From the cell containing the given text, extract its center point as [X, Y] coordinate. 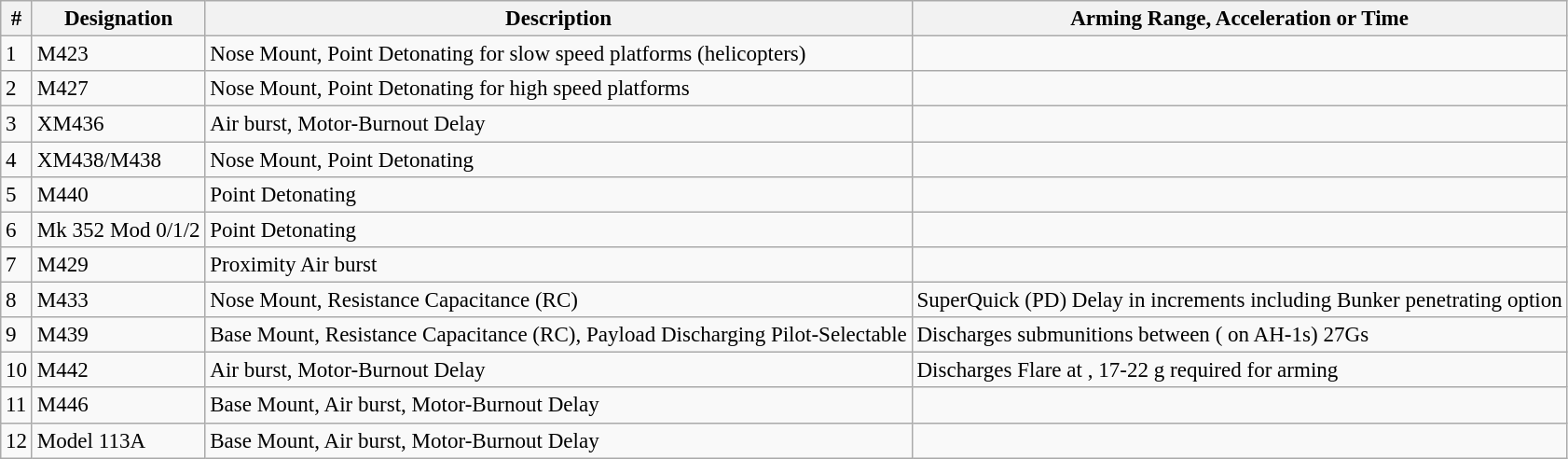
Arming Range, Acceleration or Time [1240, 19]
Description [558, 19]
# [17, 19]
Designation [117, 19]
M433 [117, 300]
Discharges Flare at , 17-22 g required for arming [1240, 370]
4 [17, 160]
2 [17, 89]
7 [17, 265]
Mk 352 Mod 0/1/2 [117, 229]
Nose Mount, Resistance Capacitance (RC) [558, 300]
5 [17, 195]
M439 [117, 335]
XM438/M438 [117, 160]
12 [17, 440]
M423 [117, 54]
3 [17, 124]
1 [17, 54]
Nose Mount, Point Detonating [558, 160]
M429 [117, 265]
Model 113A [117, 440]
9 [17, 335]
SuperQuick (PD) Delay in increments including Bunker penetrating option [1240, 300]
M446 [117, 406]
10 [17, 370]
Nose Mount, Point Detonating for slow speed platforms (helicopters) [558, 54]
11 [17, 406]
XM436 [117, 124]
Proximity Air burst [558, 265]
Base Mount, Resistance Capacitance (RC), Payload Discharging Pilot-Selectable [558, 335]
M427 [117, 89]
Discharges submunitions between ( on AH-1s) 27Gs [1240, 335]
8 [17, 300]
M442 [117, 370]
M440 [117, 195]
6 [17, 229]
Nose Mount, Point Detonating for high speed platforms [558, 89]
